For the text-containing cell, return its midpoint in [X, Y] coordinate format. 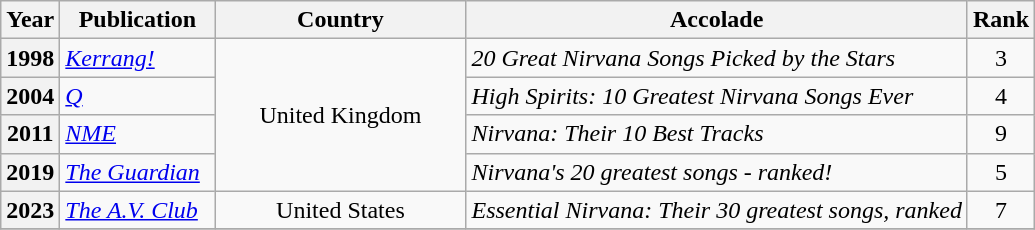
2019 [30, 172]
2004 [30, 96]
20 Great Nirvana Songs Picked by the Stars [716, 58]
Year [30, 20]
Rank [1000, 20]
Accolade [716, 20]
2023 [30, 210]
Q [138, 96]
7 [1000, 210]
Kerrang! [138, 58]
United States [340, 210]
NME [138, 134]
Essential Nirvana: Their 30 greatest songs, ranked [716, 210]
9 [1000, 134]
High Spirits: 10 Greatest Nirvana Songs Ever [716, 96]
The A.V. Club [138, 210]
1998 [30, 58]
The Guardian [138, 172]
4 [1000, 96]
Nirvana: Their 10 Best Tracks [716, 134]
Country [340, 20]
5 [1000, 172]
2011 [30, 134]
Nirvana's 20 greatest songs - ranked! [716, 172]
3 [1000, 58]
Publication [138, 20]
United Kingdom [340, 115]
